Provide the (x, y) coordinate of the cell's center where the given text is located.  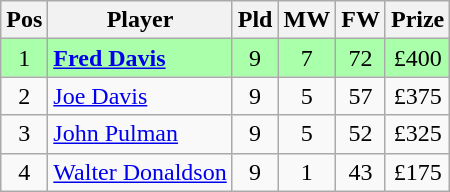
72 (361, 58)
43 (361, 172)
Fred Davis (140, 58)
2 (24, 96)
Walter Donaldson (140, 172)
Player (140, 20)
3 (24, 134)
57 (361, 96)
£175 (417, 172)
4 (24, 172)
Prize (417, 20)
Pld (255, 20)
52 (361, 134)
£375 (417, 96)
MW (307, 20)
7 (307, 58)
£400 (417, 58)
FW (361, 20)
Joe Davis (140, 96)
£325 (417, 134)
John Pulman (140, 134)
Pos (24, 20)
